Search for the cell housing the specified text and yield its [x, y] center coordinate. 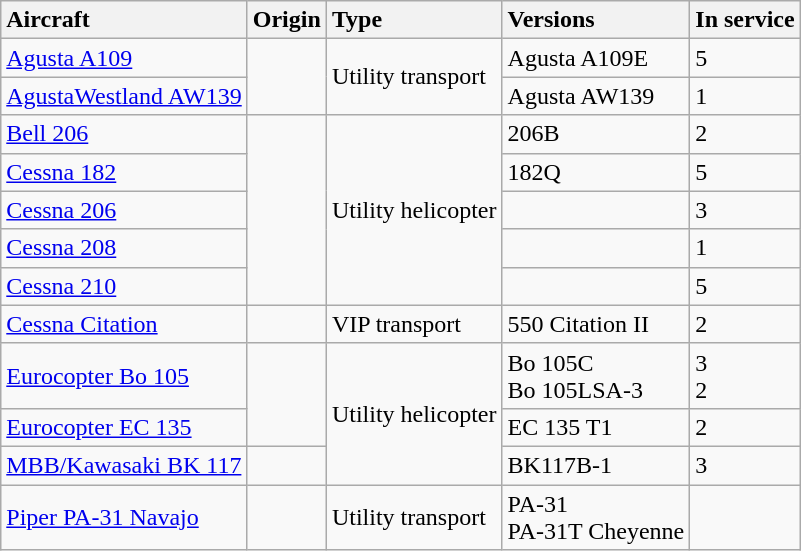
Cessna 182 [124, 172]
32 [745, 376]
Versions [596, 20]
206B [596, 134]
Cessna Citation [124, 324]
AgustaWestland AW139 [124, 96]
Agusta A109 [124, 58]
PA-31PA-31T Cheyenne [596, 516]
BK117B-1 [596, 465]
Piper PA-31 Navajo [124, 516]
Bo 105CBo 105LSA-3 [596, 376]
182Q [596, 172]
VIP transport [414, 324]
Cessna 210 [124, 286]
MBB/Kawasaki BK 117 [124, 465]
Cessna 206 [124, 210]
Agusta A109E [596, 58]
550 Citation II [596, 324]
Cessna 208 [124, 248]
Aircraft [124, 20]
In service [745, 20]
Agusta AW139 [596, 96]
Bell 206 [124, 134]
Origin [286, 20]
EC 135 T1 [596, 427]
Type [414, 20]
Eurocopter Bo 105 [124, 376]
Eurocopter EC 135 [124, 427]
